Search for the cell housing the specified text and yield its [x, y] center coordinate. 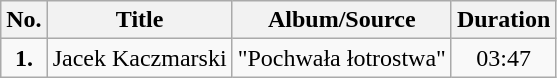
No. [24, 20]
Jacek Kaczmarski [140, 58]
03:47 [503, 58]
Duration [503, 20]
Album/Source [342, 20]
"Pochwała łotrostwa" [342, 58]
Title [140, 20]
1. [24, 58]
